Return (X, Y) of the center of cell containing provided text 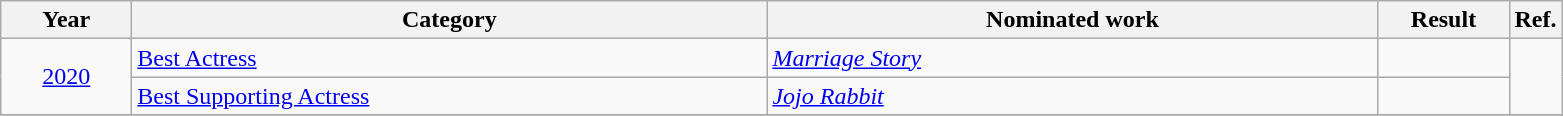
Ref. (1536, 20)
Result (1444, 20)
Year (66, 20)
Category (450, 20)
Best Actress (450, 58)
Nominated work (1072, 20)
2020 (66, 77)
Marriage Story (1072, 58)
Best Supporting Actress (450, 96)
Jojo Rabbit (1072, 96)
